Return the [x, y] coordinate for the center point of the cell that contains the specified text.  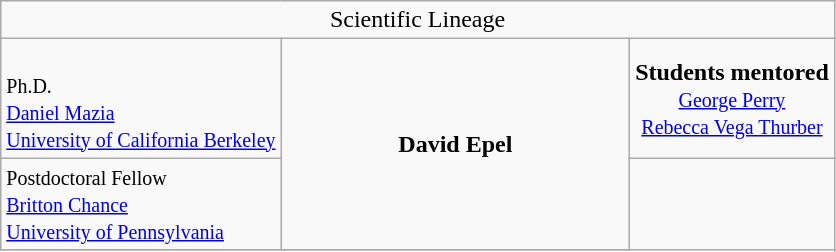
Ph.D.Daniel MaziaUniversity of California Berkeley [141, 98]
Postdoctoral FellowBritton ChanceUniversity of Pennsylvania [141, 204]
Students mentoredGeorge Perry Rebecca Vega Thurber [732, 98]
Scientific Lineage [418, 20]
David Epel [456, 144]
